Pinpoint the cell where the given text exists, returning its [X, Y] midpoint coordinate. 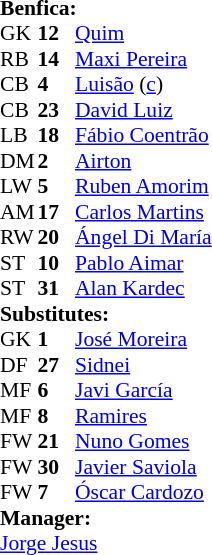
10 [57, 263]
31 [57, 289]
Sidnei [144, 365]
7 [57, 493]
12 [57, 33]
14 [57, 59]
Manager: [106, 518]
Alan Kardec [144, 289]
18 [57, 135]
17 [57, 212]
30 [57, 467]
RB [19, 59]
20 [57, 237]
Quim [144, 33]
Javi García [144, 391]
RW [19, 237]
David Luiz [144, 110]
Nuno Gomes [144, 441]
27 [57, 365]
8 [57, 416]
Ángel Di María [144, 237]
Maxi Pereira [144, 59]
DM [19, 161]
4 [57, 85]
LW [19, 187]
Carlos Martins [144, 212]
Substitutes: [106, 314]
LB [19, 135]
Javier Saviola [144, 467]
Óscar Cardozo [144, 493]
Ruben Amorim [144, 187]
Fábio Coentrão [144, 135]
23 [57, 110]
Pablo Aimar [144, 263]
1 [57, 339]
AM [19, 212]
6 [57, 391]
5 [57, 187]
21 [57, 441]
Luisão (c) [144, 85]
José Moreira [144, 339]
DF [19, 365]
Airton [144, 161]
2 [57, 161]
Ramires [144, 416]
